Capture the cell that displays the provided text and extract its (X, Y) central coordinate. 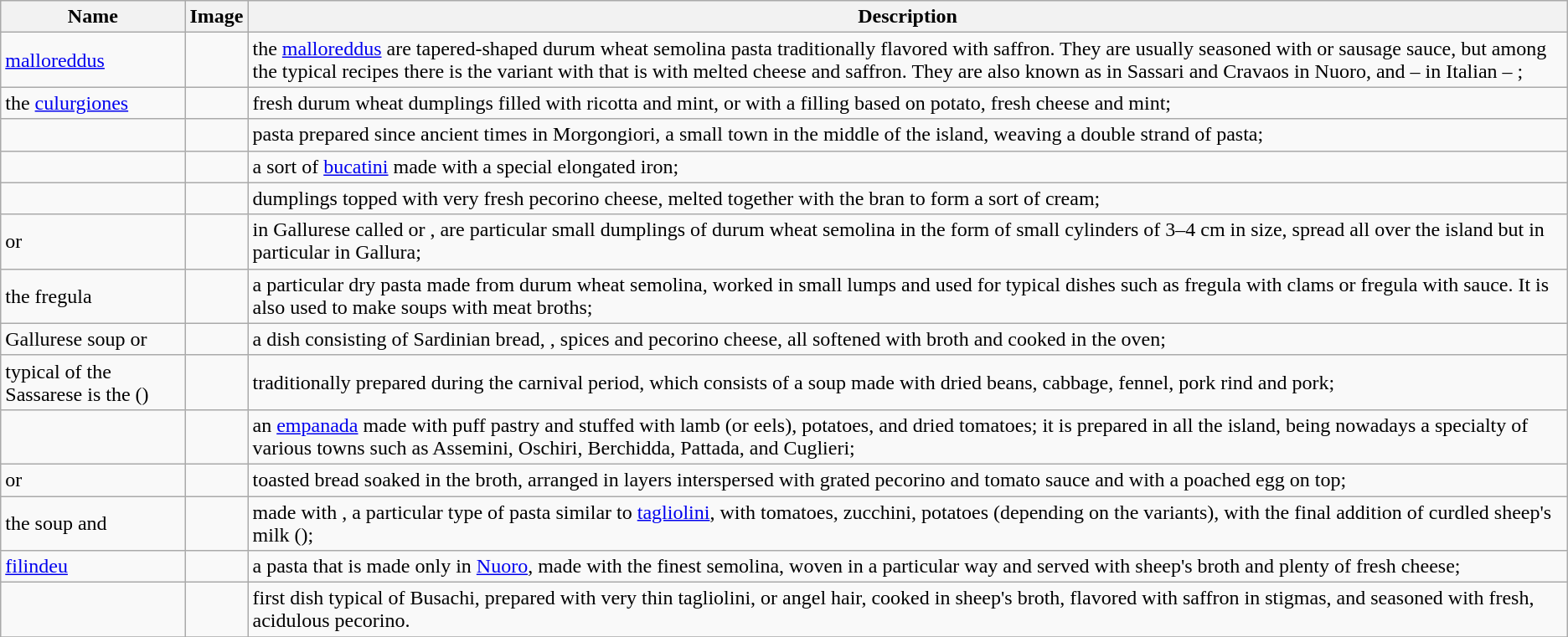
dumplings topped with very fresh pecorino cheese, melted together with the bran to form a sort of cream; (908, 198)
the fregula (93, 296)
fresh durum wheat dumplings filled with ricotta and mint, or with a filling based on potato, fresh cheese and mint; (908, 103)
Gallurese soup or (93, 339)
Name (93, 17)
toasted bread soaked in the broth, arranged in layers interspersed with grated pecorino and tomato sauce and with a poached egg on top; (908, 480)
a sort of bucatini made with a special elongated iron; (908, 167)
traditionally prepared during the carnival period, which consists of a soup made with dried beans, cabbage, fennel, pork rind and pork; (908, 382)
the culurgiones (93, 103)
pasta prepared since ancient times in Morgongiori, a small town in the middle of the island, weaving a double strand of pasta; (908, 135)
Image (216, 17)
Description (908, 17)
a dish consisting of Sardinian bread, , spices and pecorino cheese, all softened with broth and cooked in the oven; (908, 339)
the soup and (93, 522)
typical of the Sassarese is the () (93, 382)
filindeu (93, 567)
malloreddus (93, 60)
